Return the [x, y] coordinate for the center point of the cell that contains the specified text.  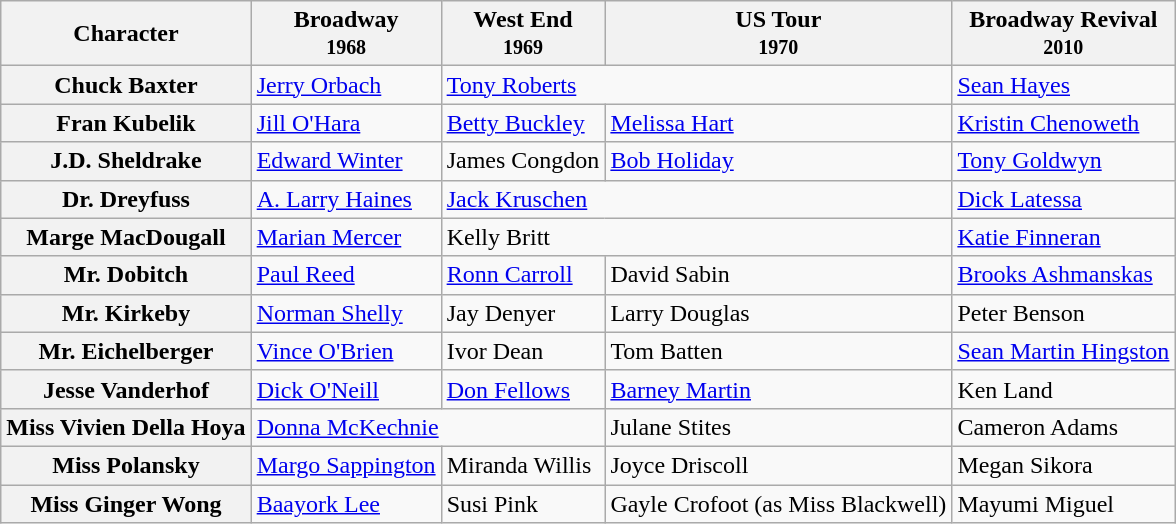
West End1969 [523, 34]
Betty Buckley [523, 123]
Kelly Britt [696, 237]
Baayork Lee [346, 503]
Marian Mercer [346, 237]
Sean Martin Hingston [1064, 351]
Kristin Chenoweth [1064, 123]
Joyce Driscoll [778, 465]
Jerry Orbach [346, 85]
Character [126, 34]
Tony Roberts [696, 85]
David Sabin [778, 275]
Susi Pink [523, 503]
Peter Benson [1064, 313]
Katie Finneran [1064, 237]
Sean Hayes [1064, 85]
Mayumi Miguel [1064, 503]
Ken Land [1064, 389]
Fran Kubelik [126, 123]
A. Larry Haines [346, 199]
Dr. Dreyfuss [126, 199]
Bob Holiday [778, 161]
Tony Goldwyn [1064, 161]
Barney Martin [778, 389]
Broadway1968 [346, 34]
Mr. Dobitch [126, 275]
Donna McKechnie [428, 427]
Miss Polansky [126, 465]
Dick O'Neill [346, 389]
Jill O'Hara [346, 123]
Miss Vivien Della Hoya [126, 427]
Miss Ginger Wong [126, 503]
Edward Winter [346, 161]
Don Fellows [523, 389]
Tom Batten [778, 351]
Margo Sappington [346, 465]
Cameron Adams [1064, 427]
Marge MacDougall [126, 237]
Vince O'Brien [346, 351]
Jay Denyer [523, 313]
Megan Sikora [1064, 465]
Melissa Hart [778, 123]
J.D. Sheldrake [126, 161]
Brooks Ashmanskas [1064, 275]
Ronn Carroll [523, 275]
Miranda Willis [523, 465]
Ivor Dean [523, 351]
US Tour1970 [778, 34]
Jesse Vanderhof [126, 389]
Mr. Eichelberger [126, 351]
Chuck Baxter [126, 85]
Broadway Revival2010 [1064, 34]
James Congdon [523, 161]
Larry Douglas [778, 313]
Julane Stites [778, 427]
Dick Latessa [1064, 199]
Mr. Kirkeby [126, 313]
Norman Shelly [346, 313]
Gayle Crofoot (as Miss Blackwell) [778, 503]
Jack Kruschen [696, 199]
Paul Reed [346, 275]
